Output the (X, Y) coordinate of the center of the cell containing the given text.  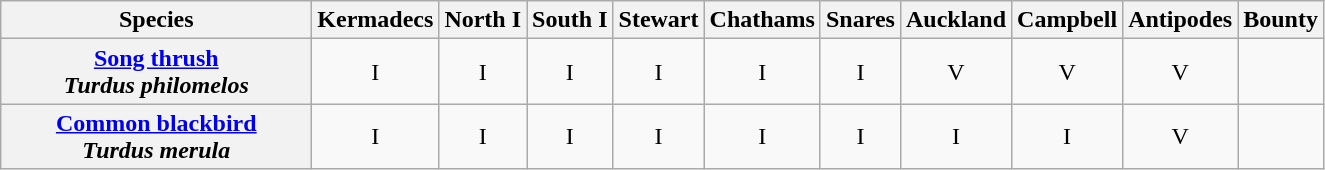
Song thrushTurdus philomelos (156, 72)
North I (483, 20)
Snares (860, 20)
Campbell (1068, 20)
Kermadecs (376, 20)
Species (156, 20)
Antipodes (1180, 20)
Stewart (658, 20)
Chathams (762, 20)
Bounty (1281, 20)
South I (570, 20)
Common blackbirdTurdus merula (156, 136)
Auckland (956, 20)
